Extract the [X, Y] coordinate from the center of the cell holding the provided text.  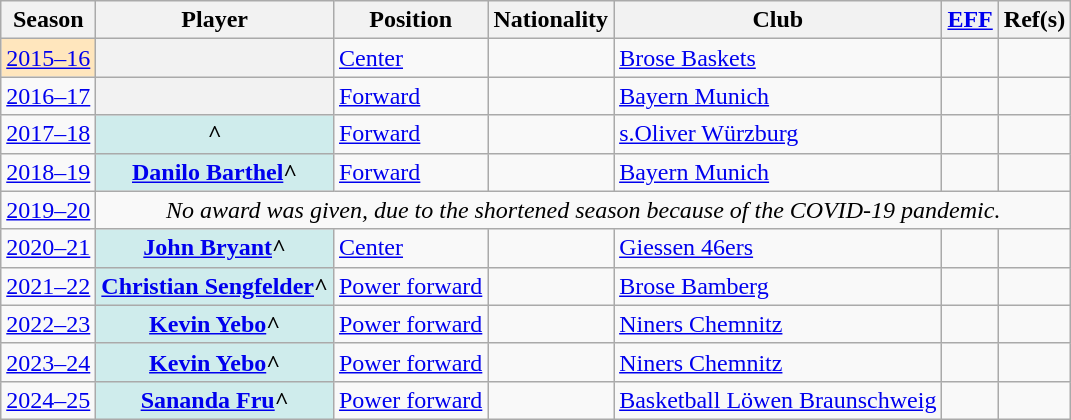
Player [215, 20]
No award was given, due to the shortened season because of the COVID-19 pandemic. [584, 210]
Danilo Barthel^ [215, 172]
2019–20 [48, 210]
Brose Baskets [778, 58]
2022–23 [48, 324]
2018–19 [48, 172]
2024–25 [48, 400]
2015–16 [48, 58]
Position [410, 20]
Club [778, 20]
Ref(s) [1034, 20]
Season [48, 20]
Nationality [551, 20]
Basketball Löwen Braunschweig [778, 400]
2016–17 [48, 96]
2021–22 [48, 286]
John Bryant^ [215, 248]
Christian Sengfelder^ [215, 286]
s.Oliver Würzburg [778, 134]
2020–21 [48, 248]
^ [215, 134]
2017–18 [48, 134]
EFF [970, 20]
2023–24 [48, 362]
Sananda Fru^ [215, 400]
Brose Bamberg [778, 286]
Giessen 46ers [778, 248]
